Identify which cell holds the provided text, then report its [X, Y] central coordinate. 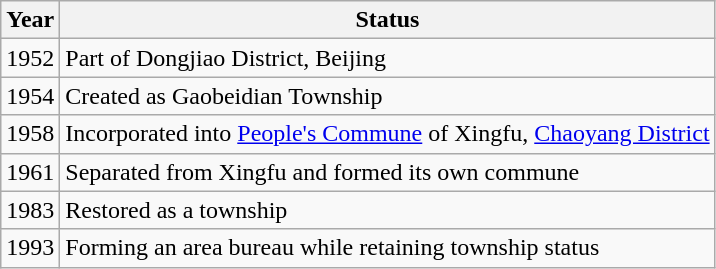
Restored as a township [388, 210]
1983 [30, 210]
Separated from Xingfu and formed its own commune [388, 172]
Status [388, 20]
Created as Gaobeidian Township [388, 96]
1952 [30, 58]
Incorporated into People's Commune of Xingfu, Chaoyang District [388, 134]
Part of Dongjiao District, Beijing [388, 58]
1993 [30, 248]
1954 [30, 96]
Forming an area bureau while retaining township status [388, 248]
Year [30, 20]
1958 [30, 134]
1961 [30, 172]
